Scan for the cell matching the given text and deliver its (X, Y) coordinate at center. 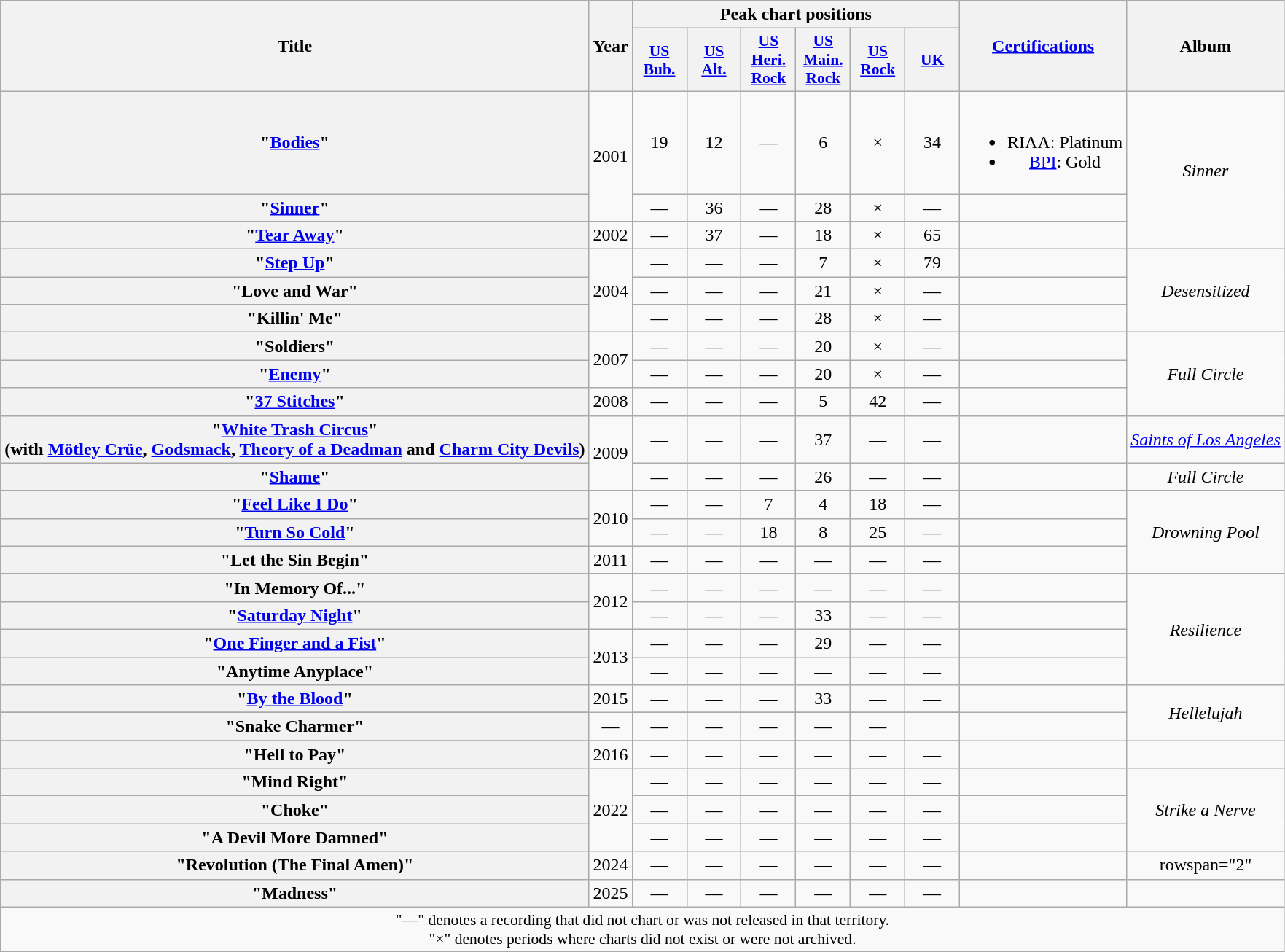
"Tear Away" (294, 235)
"Choke" (294, 810)
"Revolution (The Final Amen)" (294, 865)
USAlt. (714, 60)
5 (824, 402)
2009 (611, 453)
2004 (611, 291)
Sinner (1206, 170)
USRock (878, 60)
Peak chart positions (796, 15)
19 (659, 142)
"Soldiers" (294, 346)
"Madness" (294, 893)
Saints of Los Angeles (1206, 439)
2013 (611, 657)
2008 (611, 402)
Desensitized (1206, 291)
Certifications (1044, 47)
34 (933, 142)
2010 (611, 518)
65 (933, 235)
"Bodies" (294, 142)
RIAA: PlatinumBPI: Gold (1044, 142)
2024 (611, 865)
"Hell to Pay" (294, 754)
42 (878, 402)
USMain. Rock (824, 60)
"Saturday Night" (294, 615)
"Turn So Cold" (294, 532)
2022 (611, 810)
Strike a Nerve (1206, 810)
2025 (611, 893)
2016 (611, 754)
USBub. (659, 60)
"Shame" (294, 477)
Title (294, 47)
26 (824, 477)
"Anytime Anyplace" (294, 671)
2002 (611, 235)
"Mind Right" (294, 782)
"A Devil More Damned" (294, 838)
"Snake Charmer" (294, 727)
"Love and War" (294, 291)
Hellelujah (1206, 713)
"—" denotes a recording that did not chart or was not released in that territory."×" denotes periods where charts did not exist or were not archived. (643, 929)
4 (824, 504)
"Let the Sin Begin" (294, 560)
79 (933, 263)
6 (824, 142)
UK (933, 60)
2012 (611, 601)
29 (824, 643)
"One Finger and a Fist" (294, 643)
Album (1206, 47)
2011 (611, 560)
"White Trash Circus"(with Mötley Crüe, Godsmack, Theory of a Deadman and Charm City Devils) (294, 439)
25 (878, 532)
"Killin' Me" (294, 319)
12 (714, 142)
2015 (611, 699)
"37 Stitches" (294, 402)
Resilience (1206, 629)
21 (824, 291)
"Feel Like I Do" (294, 504)
"In Memory Of..." (294, 588)
8 (824, 532)
rowspan="2" (1206, 865)
36 (714, 208)
"Step Up" (294, 263)
Year (611, 47)
Drowning Pool (1206, 532)
2001 (611, 156)
2007 (611, 360)
"Enemy" (294, 374)
"Sinner" (294, 208)
"By the Blood" (294, 699)
USHeri. Rock (768, 60)
